Provide the [X, Y] coordinate of the cell's center where the given text is located.  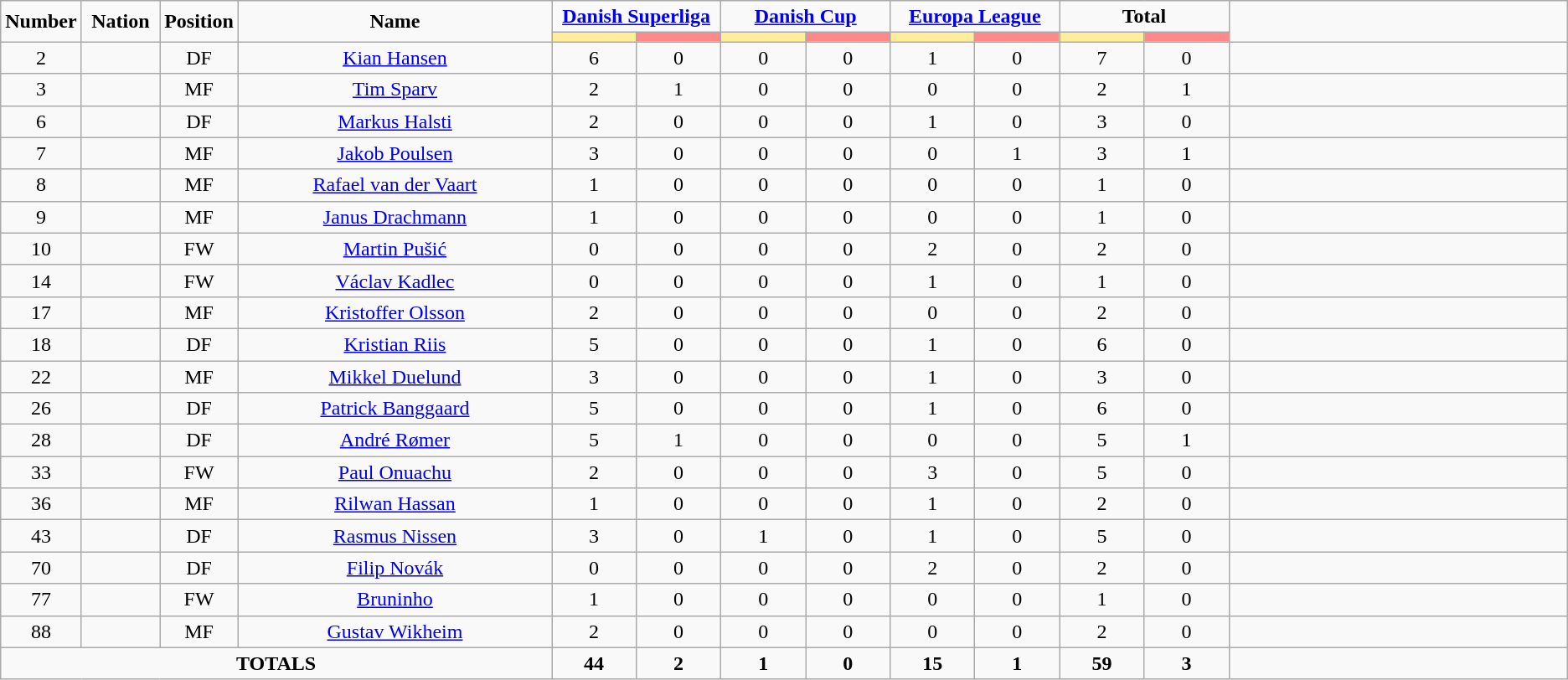
28 [41, 440]
33 [41, 472]
TOTALS [276, 663]
Name [395, 22]
77 [41, 600]
Václav Kadlec [395, 281]
44 [593, 663]
Danish Superliga [636, 17]
15 [933, 663]
Patrick Banggaard [395, 409]
59 [1102, 663]
Tim Sparv [395, 90]
Number [41, 22]
Rasmus Nissen [395, 536]
Rilwan Hassan [395, 504]
Filip Novák [395, 568]
Gustav Wikheim [395, 631]
9 [41, 217]
Position [199, 22]
Nation [121, 22]
Paul Onuachu [395, 472]
22 [41, 376]
Danish Cup [806, 17]
Kristian Riis [395, 344]
Martin Pušić [395, 249]
17 [41, 312]
Europa League [975, 17]
Janus Drachmann [395, 217]
43 [41, 536]
88 [41, 631]
Kristoffer Olsson [395, 312]
14 [41, 281]
Kian Hansen [395, 58]
Bruninho [395, 600]
10 [41, 249]
Markus Halsti [395, 121]
8 [41, 185]
70 [41, 568]
18 [41, 344]
Mikkel Duelund [395, 376]
André Rømer [395, 440]
26 [41, 409]
Rafael van der Vaart [395, 185]
36 [41, 504]
Jakob Poulsen [395, 153]
Total [1144, 17]
